Return the [X, Y] coordinate for the center point of the cell that contains the specified text.  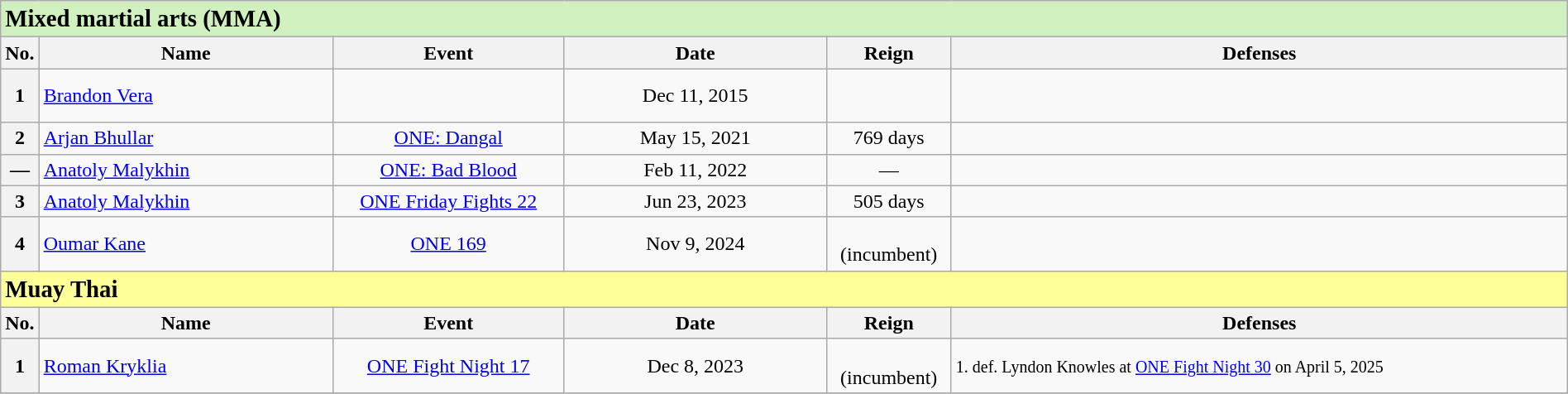
Jun 23, 2023 [695, 201]
Mixed martial arts (MMA) [784, 19]
ONE: Bad Blood [448, 170]
Brandon Vera [185, 96]
3 [20, 201]
Nov 9, 2024 [695, 243]
769 days [888, 138]
4 [20, 243]
ONE 169 [448, 243]
Dec 8, 2023 [695, 366]
ONE Fight Night 17 [448, 366]
1. def. Lyndon Knowles at ONE Fight Night 30 on April 5, 2025 [1259, 366]
Arjan Bhullar [185, 138]
505 days [888, 201]
Feb 11, 2022 [695, 170]
Oumar Kane [185, 243]
ONE: Dangal [448, 138]
Dec 11, 2015 [695, 96]
Roman Kryklia [185, 366]
May 15, 2021 [695, 138]
Muay Thai [784, 289]
ONE Friday Fights 22 [448, 201]
2 [20, 138]
